Locate the cell with the specified text and output its [X, Y] center coordinate. 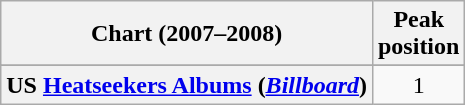
Peakposition [418, 34]
US Heatseekers Albums (Billboard) [187, 85]
Chart (2007–2008) [187, 34]
1 [418, 85]
